Identify which cell holds the provided text, then report its (x, y) central coordinate. 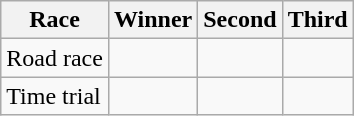
Race (55, 20)
Time trial (55, 96)
Road race (55, 58)
Winner (152, 20)
Second (240, 20)
Third (318, 20)
